Find where the given text appears and provide that cell's center as [x, y] coordinate. 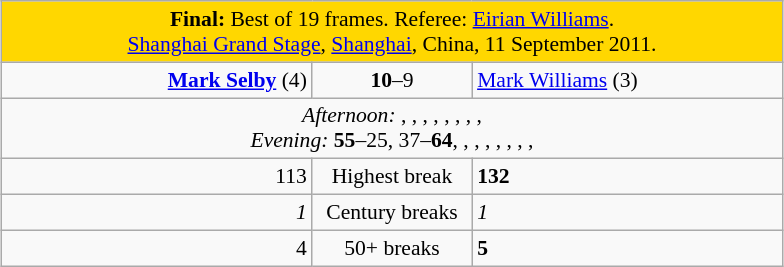
50+ breaks [392, 248]
Highest break [392, 177]
Final: Best of 19 frames. Referee: Eirian Williams.Shanghai Grand Stage, Shanghai, China, 11 September 2011. [392, 32]
Mark Selby (4) [157, 80]
5 [627, 248]
Century breaks [392, 213]
4 [157, 248]
Mark Williams (3) [627, 80]
113 [157, 177]
10–9 [392, 80]
132 [627, 177]
Afternoon: , , , , , , , , Evening: 55–25, 37–64, , , , , , , , [392, 128]
